Pinpoint the cell where the given text exists, returning its [x, y] midpoint coordinate. 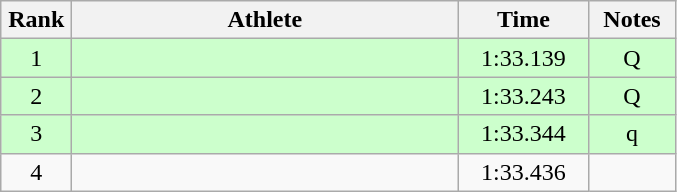
2 [36, 96]
1:33.344 [524, 134]
3 [36, 134]
Time [524, 20]
4 [36, 172]
Athlete [265, 20]
Notes [632, 20]
1:33.243 [524, 96]
1 [36, 58]
Rank [36, 20]
1:33.139 [524, 58]
1:33.436 [524, 172]
q [632, 134]
